For the text-containing cell, return its midpoint in (x, y) coordinate format. 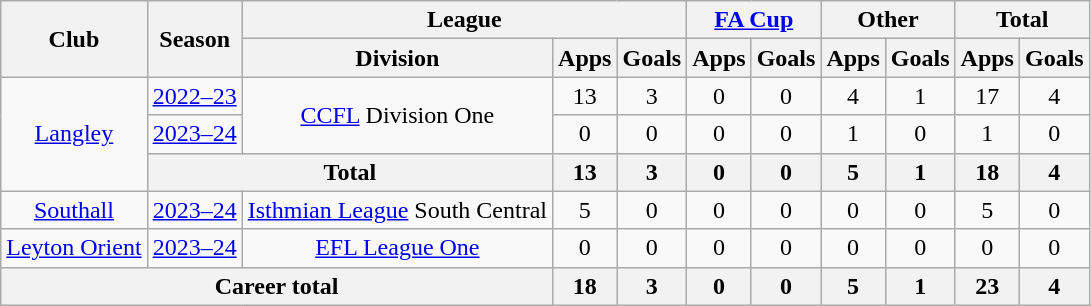
Other (888, 20)
2022–23 (194, 96)
Season (194, 39)
Leyton Orient (74, 248)
Langley (74, 134)
17 (987, 96)
CCFL Division One (397, 115)
Career total (277, 286)
EFL League One (397, 248)
League (464, 20)
23 (987, 286)
Club (74, 39)
Division (397, 58)
Isthmian League South Central (397, 210)
FA Cup (754, 20)
Southall (74, 210)
